From the cell containing the given text, extract its center point as (X, Y) coordinate. 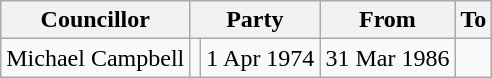
To (474, 20)
From (388, 20)
Party (255, 20)
Councillor (96, 20)
Michael Campbell (96, 58)
31 Mar 1986 (388, 58)
1 Apr 1974 (260, 58)
